Scan for the cell matching the given text and deliver its [X, Y] coordinate at center. 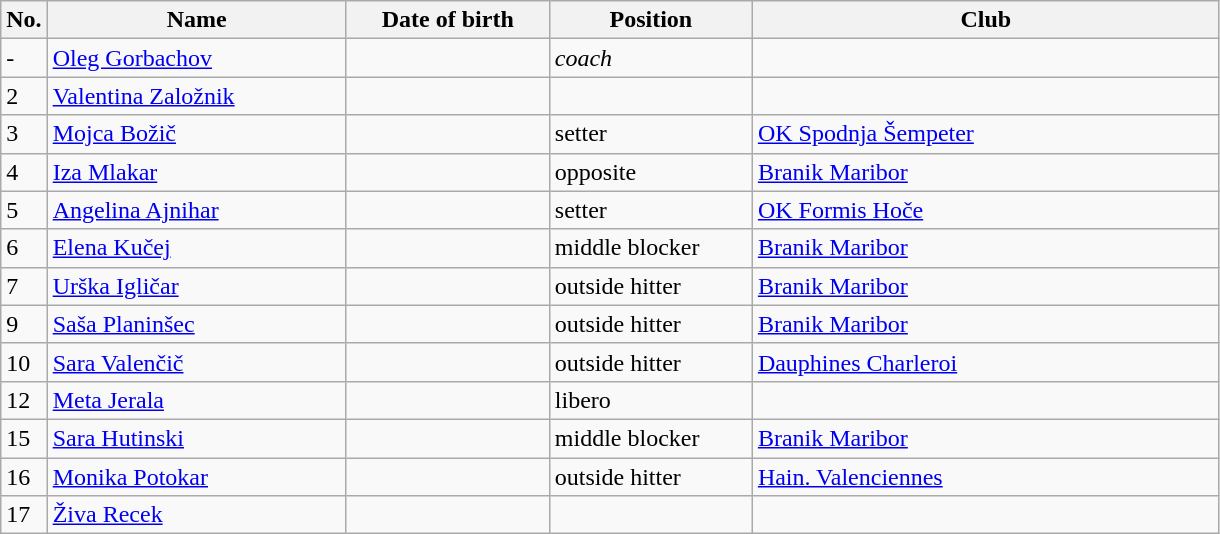
9 [24, 324]
6 [24, 248]
12 [24, 400]
Iza Mlakar [196, 172]
15 [24, 438]
2 [24, 96]
Sara Valenčič [196, 362]
No. [24, 20]
Name [196, 20]
libero [650, 400]
Saša Planinšec [196, 324]
Valentina Založnik [196, 96]
Position [650, 20]
7 [24, 286]
Sara Hutinski [196, 438]
Monika Potokar [196, 477]
Hain. Valenciennes [986, 477]
OK Formis Hoče [986, 210]
4 [24, 172]
Mojca Božič [196, 134]
Club [986, 20]
opposite [650, 172]
Date of birth [448, 20]
16 [24, 477]
10 [24, 362]
coach [650, 58]
OK Spodnja Šempeter [986, 134]
Živa Recek [196, 515]
- [24, 58]
Urška Igličar [196, 286]
Oleg Gorbachov [196, 58]
5 [24, 210]
3 [24, 134]
Meta Jerala [196, 400]
Elena Kučej [196, 248]
17 [24, 515]
Angelina Ajnihar [196, 210]
Dauphines Charleroi [986, 362]
